Return the (x, y) coordinate for the center point of the cell that contains the specified text.  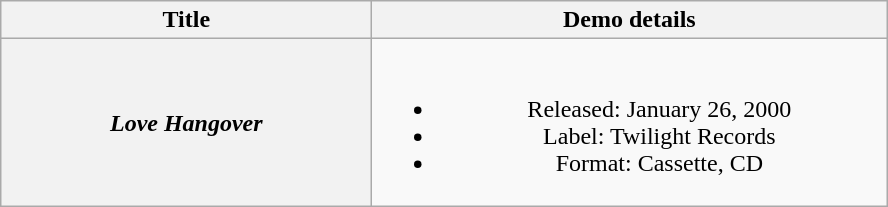
Demo details (630, 20)
Title (186, 20)
Released: January 26, 2000Label: Twilight RecordsFormat: Cassette, CD (630, 122)
Love Hangover (186, 122)
